For the text-containing cell, return its midpoint in (x, y) coordinate format. 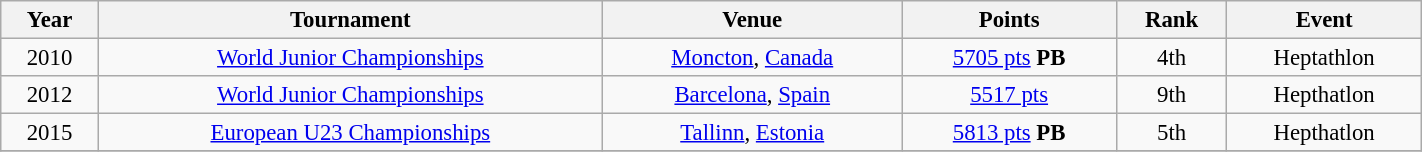
Points (1009, 20)
Moncton, Canada (752, 58)
Event (1324, 20)
Barcelona, Spain (752, 95)
5813 pts PB (1009, 133)
Heptathlon (1324, 58)
5517 pts (1009, 95)
2012 (50, 95)
2010 (50, 58)
5705 pts PB (1009, 58)
Rank (1172, 20)
European U23 Championships (350, 133)
5th (1172, 133)
Tournament (350, 20)
2015 (50, 133)
Tallinn, Estonia (752, 133)
4th (1172, 58)
Venue (752, 20)
9th (1172, 95)
Year (50, 20)
